Extract the (X, Y) coordinate from the center of the cell holding the provided text.  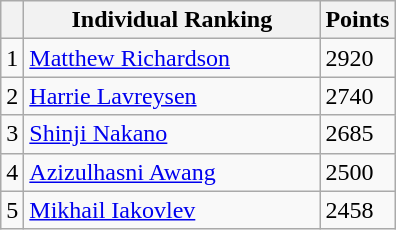
2920 (358, 58)
Harrie Lavreysen (172, 96)
Points (358, 20)
2685 (358, 134)
Individual Ranking (172, 20)
2740 (358, 96)
2 (12, 96)
2458 (358, 210)
5 (12, 210)
3 (12, 134)
Shinji Nakano (172, 134)
Azizulhasni Awang (172, 172)
2500 (358, 172)
Mikhail Iakovlev (172, 210)
4 (12, 172)
1 (12, 58)
Matthew Richardson (172, 58)
